Scan for the cell matching the given text and deliver its [x, y] coordinate at center. 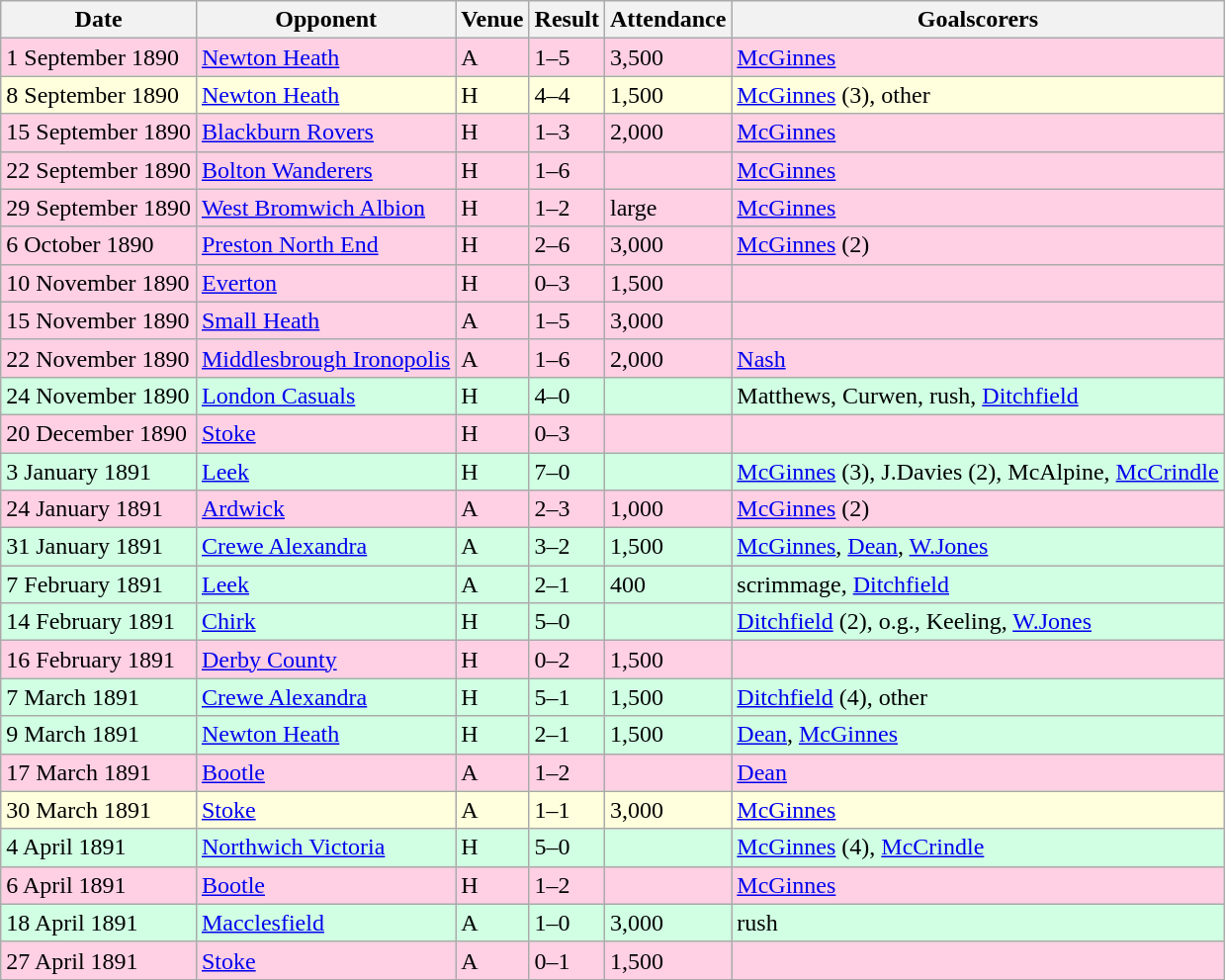
Northwich Victoria [325, 847]
Macclesfield [325, 923]
3–2 [567, 547]
Attendance [667, 20]
7–0 [567, 472]
1 September 1890 [99, 57]
16 February 1891 [99, 660]
15 November 1890 [99, 320]
4–4 [567, 95]
3 January 1891 [99, 472]
31 January 1891 [99, 547]
Dean, McGinnes [978, 735]
1–3 [567, 133]
1–1 [567, 810]
9 March 1891 [99, 735]
McGinnes, Dean, W.Jones [978, 547]
24 January 1891 [99, 509]
27 April 1891 [99, 960]
McGinnes (3), other [978, 95]
large [667, 208]
5–1 [567, 697]
6 October 1890 [99, 245]
Venue [492, 20]
McGinnes (3), J.Davies (2), McAlpine, McCrindle [978, 472]
Middlesbrough Ironopolis [325, 358]
0–1 [567, 960]
400 [667, 584]
2–3 [567, 509]
0–2 [567, 660]
1–0 [567, 923]
30 March 1891 [99, 810]
Blackburn Rovers [325, 133]
Ditchfield (2), o.g., Keeling, W.Jones [978, 622]
Bolton Wanderers [325, 170]
rush [978, 923]
14 February 1891 [99, 622]
2–6 [567, 245]
Chirk [325, 622]
7 March 1891 [99, 697]
Nash [978, 358]
29 September 1890 [99, 208]
1,000 [667, 509]
Matthews, Curwen, rush, Ditchfield [978, 396]
Preston North End [325, 245]
8 September 1890 [99, 95]
24 November 1890 [99, 396]
22 September 1890 [99, 170]
10 November 1890 [99, 283]
Ditchfield (4), other [978, 697]
Everton [325, 283]
London Casuals [325, 396]
Result [567, 20]
17 March 1891 [99, 772]
Opponent [325, 20]
McGinnes (4), McCrindle [978, 847]
Date [99, 20]
18 April 1891 [99, 923]
3,500 [667, 57]
scrimmage, Ditchfield [978, 584]
Dean [978, 772]
7 February 1891 [99, 584]
4–0 [567, 396]
West Bromwich Albion [325, 208]
15 September 1890 [99, 133]
Ardwick [325, 509]
20 December 1890 [99, 433]
6 April 1891 [99, 885]
Small Heath [325, 320]
22 November 1890 [99, 358]
4 April 1891 [99, 847]
Goalscorers [978, 20]
Derby County [325, 660]
